Scan for the cell matching the given text and deliver its [x, y] coordinate at center. 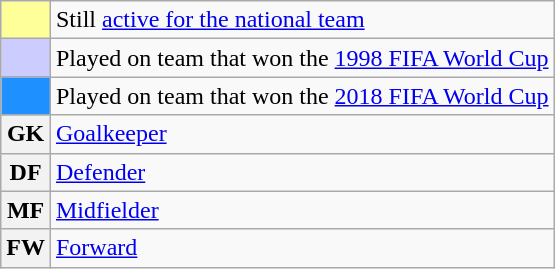
Played on team that won the 2018 FIFA World Cup [302, 96]
MF [26, 210]
Played on team that won the 1998 FIFA World Cup [302, 58]
Still active for the national team [302, 20]
DF [26, 172]
Forward [302, 248]
FW [26, 248]
Goalkeeper [302, 134]
Defender [302, 172]
GK [26, 134]
Midfielder [302, 210]
